Search for the cell housing the specified text and yield its [X, Y] center coordinate. 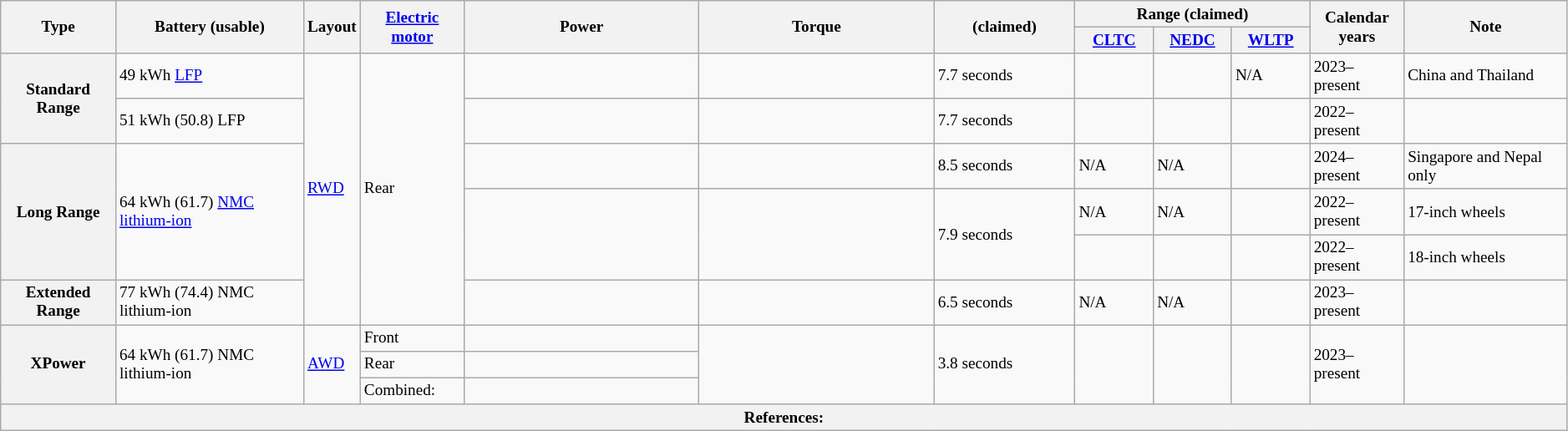
NEDC [1193, 40]
Extended Range [58, 302]
8.5 seconds [1004, 166]
WLTP [1271, 40]
AWD [332, 364]
2024–present [1357, 166]
Battery (usable) [209, 27]
Standard Range [58, 99]
(claimed) [1004, 27]
6.5 seconds [1004, 302]
China and Thailand [1485, 76]
7.9 seconds [1004, 234]
Type [58, 27]
17-inch wheels [1485, 211]
77 kWh (74.4) NMC lithium-ion [209, 302]
Range (claimed) [1193, 14]
XPower [58, 364]
CLTC [1114, 40]
Power [581, 27]
49 kWh LFP [209, 76]
Layout [332, 27]
Singapore and Nepal only [1485, 166]
References: [784, 418]
Note [1485, 27]
RWD [332, 189]
Electric motor [412, 27]
Front [412, 338]
Combined: [412, 391]
51 kWh (50.8) LFP [209, 121]
Torque [817, 27]
Long Range [58, 211]
18-inch wheels [1485, 256]
Calendar years [1357, 27]
3.8 seconds [1004, 364]
